Extract the (X, Y) coordinate from the center of the cell holding the provided text.  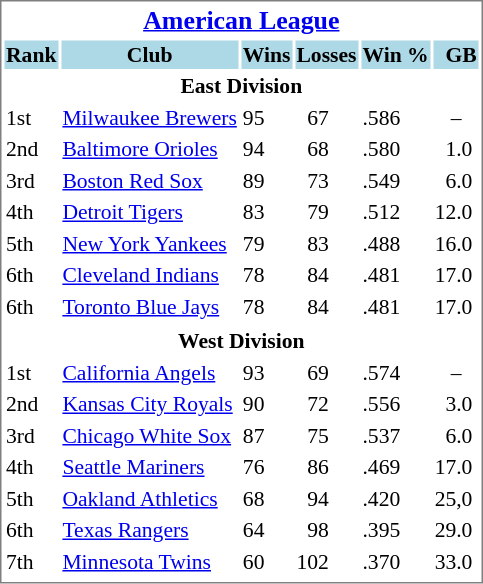
.512 (396, 212)
29.0 (456, 530)
.469 (396, 467)
102 (326, 562)
Club (150, 54)
.395 (396, 530)
25,0 (456, 498)
Toronto Blue Jays (150, 306)
.420 (396, 498)
86 (326, 467)
89 (266, 180)
Chicago White Sox (150, 436)
98 (326, 530)
16.0 (456, 244)
.586 (396, 118)
67 (326, 118)
69 (326, 372)
.556 (396, 404)
3.0 (456, 404)
.580 (396, 149)
Boston Red Sox (150, 180)
1.0 (456, 149)
95 (266, 118)
East Division (241, 86)
Cleveland Indians (150, 275)
.574 (396, 372)
.549 (396, 180)
Kansas City Royals (150, 404)
California Angels (150, 372)
New York Yankees (150, 244)
72 (326, 404)
73 (326, 180)
Rank (30, 54)
90 (266, 404)
.537 (396, 436)
33.0 (456, 562)
7th (30, 562)
60 (266, 562)
GB (456, 54)
Texas Rangers (150, 530)
Baltimore Orioles (150, 149)
93 (266, 372)
Oakland Athletics (150, 498)
West Division (241, 341)
Losses (326, 54)
75 (326, 436)
Minnesota Twins (150, 562)
76 (266, 467)
Wins (266, 54)
American League (241, 20)
.488 (396, 244)
Detroit Tigers (150, 212)
12.0 (456, 212)
.370 (396, 562)
Seattle Mariners (150, 467)
Milwaukee Brewers (150, 118)
87 (266, 436)
Win % (396, 54)
64 (266, 530)
